Provide the [X, Y] coordinate of the cell's center where the given text is located.  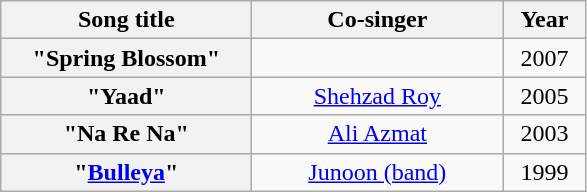
2007 [544, 58]
2005 [544, 96]
"Bulleya" [126, 172]
Year [544, 20]
"Na Re Na" [126, 134]
Junoon (band) [378, 172]
2003 [544, 134]
1999 [544, 172]
Ali Azmat [378, 134]
Co-singer [378, 20]
Song title [126, 20]
"Yaad" [126, 96]
"Spring Blossom" [126, 58]
Shehzad Roy [378, 96]
